Locate the cell with the specified text and output its (x, y) center coordinate. 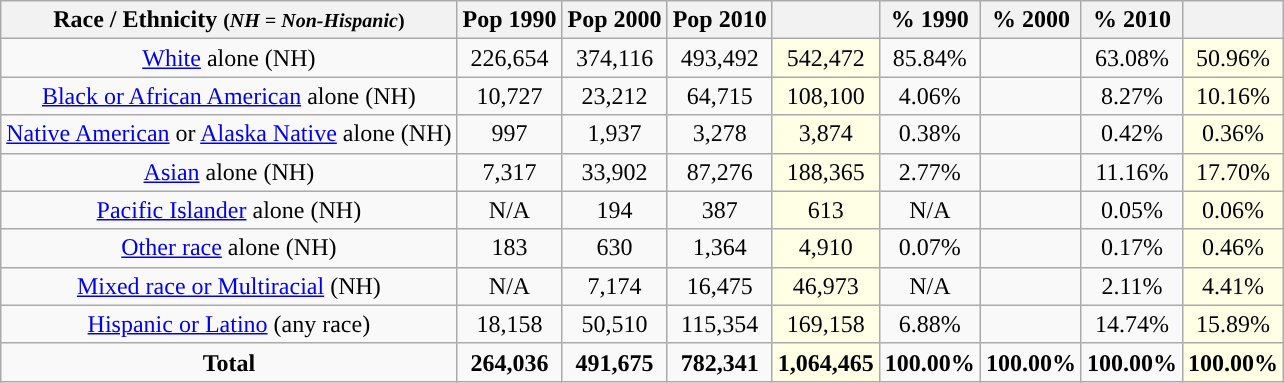
183 (510, 248)
50,510 (614, 324)
3,874 (826, 134)
194 (614, 210)
115,354 (720, 324)
17.70% (1232, 172)
7,317 (510, 172)
85.84% (930, 58)
2.11% (1132, 286)
4.41% (1232, 286)
18,158 (510, 324)
0.46% (1232, 248)
7,174 (614, 286)
493,492 (720, 58)
Hispanic or Latino (any race) (229, 324)
1,064,465 (826, 362)
11.16% (1132, 172)
0.42% (1132, 134)
White alone (NH) (229, 58)
15.89% (1232, 324)
Pacific Islander alone (NH) (229, 210)
542,472 (826, 58)
3,278 (720, 134)
Pop 1990 (510, 20)
387 (720, 210)
226,654 (510, 58)
Native American or Alaska Native alone (NH) (229, 134)
% 1990 (930, 20)
6.88% (930, 324)
782,341 (720, 362)
491,675 (614, 362)
Pop 2000 (614, 20)
4,910 (826, 248)
8.27% (1132, 96)
264,036 (510, 362)
4.06% (930, 96)
0.07% (930, 248)
Black or African American alone (NH) (229, 96)
108,100 (826, 96)
23,212 (614, 96)
2.77% (930, 172)
Other race alone (NH) (229, 248)
Race / Ethnicity (NH = Non-Hispanic) (229, 20)
16,475 (720, 286)
10,727 (510, 96)
Asian alone (NH) (229, 172)
0.38% (930, 134)
374,116 (614, 58)
613 (826, 210)
0.17% (1132, 248)
50.96% (1232, 58)
0.36% (1232, 134)
0.06% (1232, 210)
0.05% (1132, 210)
997 (510, 134)
% 2000 (1030, 20)
188,365 (826, 172)
46,973 (826, 286)
Mixed race or Multiracial (NH) (229, 286)
Pop 2010 (720, 20)
Total (229, 362)
1,937 (614, 134)
10.16% (1232, 96)
1,364 (720, 248)
% 2010 (1132, 20)
630 (614, 248)
14.74% (1132, 324)
87,276 (720, 172)
33,902 (614, 172)
169,158 (826, 324)
64,715 (720, 96)
63.08% (1132, 58)
